Pinpoint the cell where the given text exists, returning its [x, y] midpoint coordinate. 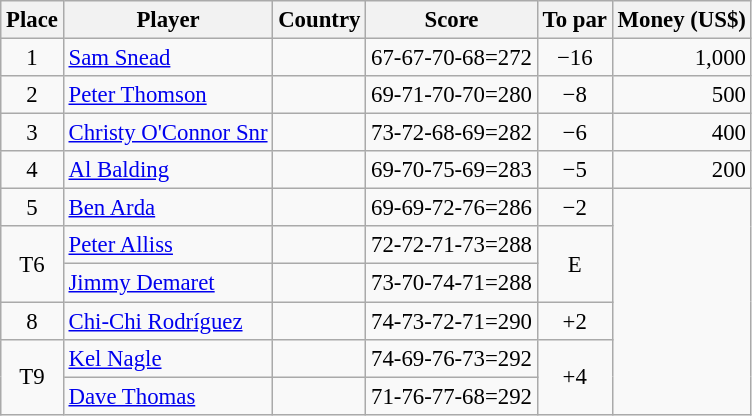
Money (US$) [682, 20]
Christy O'Connor Snr [168, 133]
400 [682, 133]
Score [452, 20]
T9 [32, 376]
Country [320, 20]
1 [32, 58]
69-70-75-69=283 [452, 170]
Peter Thomson [168, 95]
71-76-77-68=292 [452, 396]
69-69-72-76=286 [452, 208]
200 [682, 170]
Ben Arda [168, 208]
Chi-Chi Rodríguez [168, 321]
74-69-76-73=292 [452, 358]
E [574, 264]
−16 [574, 58]
72-72-71-73=288 [452, 245]
Peter Alliss [168, 245]
1,000 [682, 58]
Place [32, 20]
2 [32, 95]
74-73-72-71=290 [452, 321]
To par [574, 20]
3 [32, 133]
73-70-74-71=288 [452, 283]
+2 [574, 321]
5 [32, 208]
4 [32, 170]
Jimmy Demaret [168, 283]
Dave Thomas [168, 396]
500 [682, 95]
67-67-70-68=272 [452, 58]
69-71-70-70=280 [452, 95]
−6 [574, 133]
−8 [574, 95]
Player [168, 20]
Al Balding [168, 170]
Kel Nagle [168, 358]
8 [32, 321]
T6 [32, 264]
+4 [574, 376]
−5 [574, 170]
Sam Snead [168, 58]
−2 [574, 208]
73-72-68-69=282 [452, 133]
